Find where the given text appears and provide that cell's center as (x, y) coordinate. 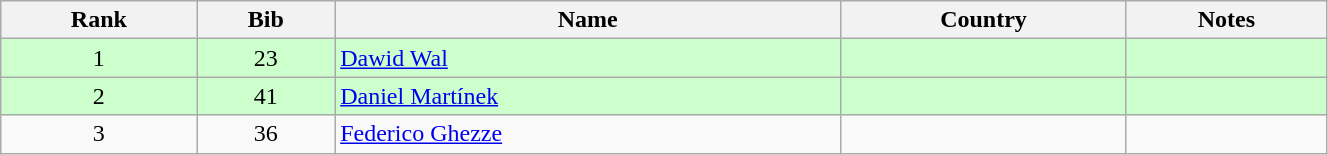
36 (266, 134)
Daniel Martínek (588, 96)
Bib (266, 20)
1 (99, 58)
Country (984, 20)
41 (266, 96)
Dawid Wal (588, 58)
3 (99, 134)
Rank (99, 20)
23 (266, 58)
Notes (1226, 20)
2 (99, 96)
Name (588, 20)
Federico Ghezze (588, 134)
